Extract the (x, y) coordinate from the center of the cell holding the provided text.  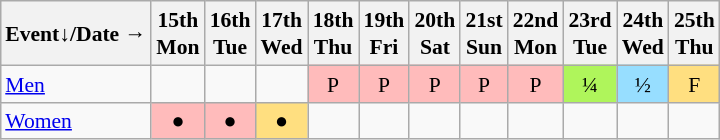
18thThu (334, 33)
½ (643, 84)
21stSun (484, 33)
19thFri (384, 33)
Event↓/Date → (76, 33)
25thThu (694, 33)
17thWed (281, 33)
23rdTue (590, 33)
F (694, 84)
¼ (590, 84)
Men (76, 84)
20thSat (434, 33)
24thWed (643, 33)
Women (76, 120)
16thTue (230, 33)
22ndMon (536, 33)
15thMon (178, 33)
